Determine the (x, y) coordinate at the center of the cell enclosing the given text.  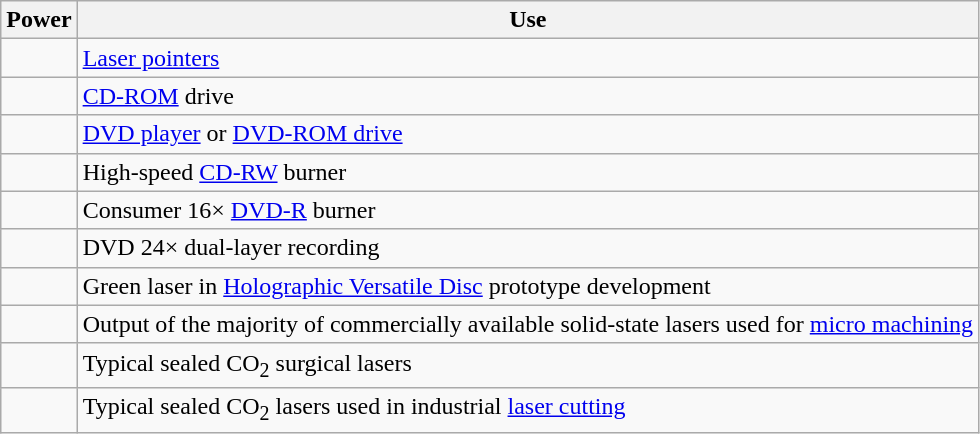
CD-ROM drive (528, 96)
Output of the majority of commercially available solid-state lasers used for micro machining (528, 324)
Typical sealed CO2 surgical lasers (528, 365)
Typical sealed CO2 lasers used in industrial laser cutting (528, 410)
High-speed CD-RW burner (528, 172)
Power (39, 20)
Use (528, 20)
Green laser in Holographic Versatile Disc prototype development (528, 286)
Consumer 16× DVD-R burner (528, 210)
DVD 24× dual-layer recording (528, 248)
DVD player or DVD-ROM drive (528, 134)
Laser pointers (528, 58)
